Output the (X, Y) coordinate of the center of the cell containing the given text.  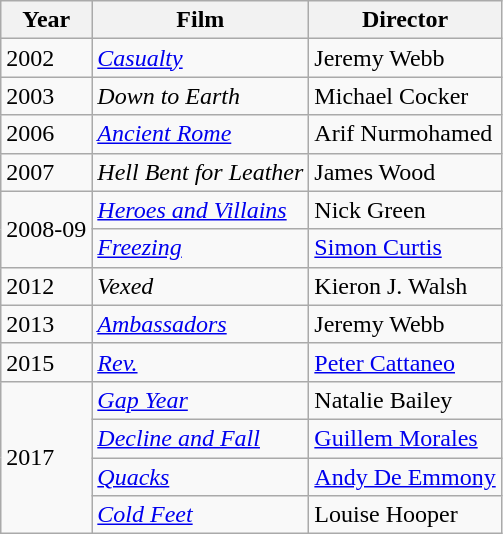
Natalie Bailey (405, 400)
Down to Earth (200, 96)
Arif Nurmohamed (405, 134)
2003 (46, 96)
Ancient Rome (200, 134)
2017 (46, 457)
Michael Cocker (405, 96)
Vexed (200, 286)
2015 (46, 362)
Quacks (200, 477)
Ambassadors (200, 324)
Film (200, 20)
James Wood (405, 172)
Nick Green (405, 210)
Gap Year (200, 400)
2008-09 (46, 229)
Peter Cattaneo (405, 362)
Andy De Emmony (405, 477)
2007 (46, 172)
Year (46, 20)
Rev. (200, 362)
Decline and Fall (200, 438)
Cold Feet (200, 515)
Kieron J. Walsh (405, 286)
Heroes and Villains (200, 210)
Louise Hooper (405, 515)
Director (405, 20)
Simon Curtis (405, 248)
2006 (46, 134)
2013 (46, 324)
2002 (46, 58)
Hell Bent for Leather (200, 172)
Casualty (200, 58)
2012 (46, 286)
Guillem Morales (405, 438)
Freezing (200, 248)
